Return [X, Y] of the center of cell containing provided text 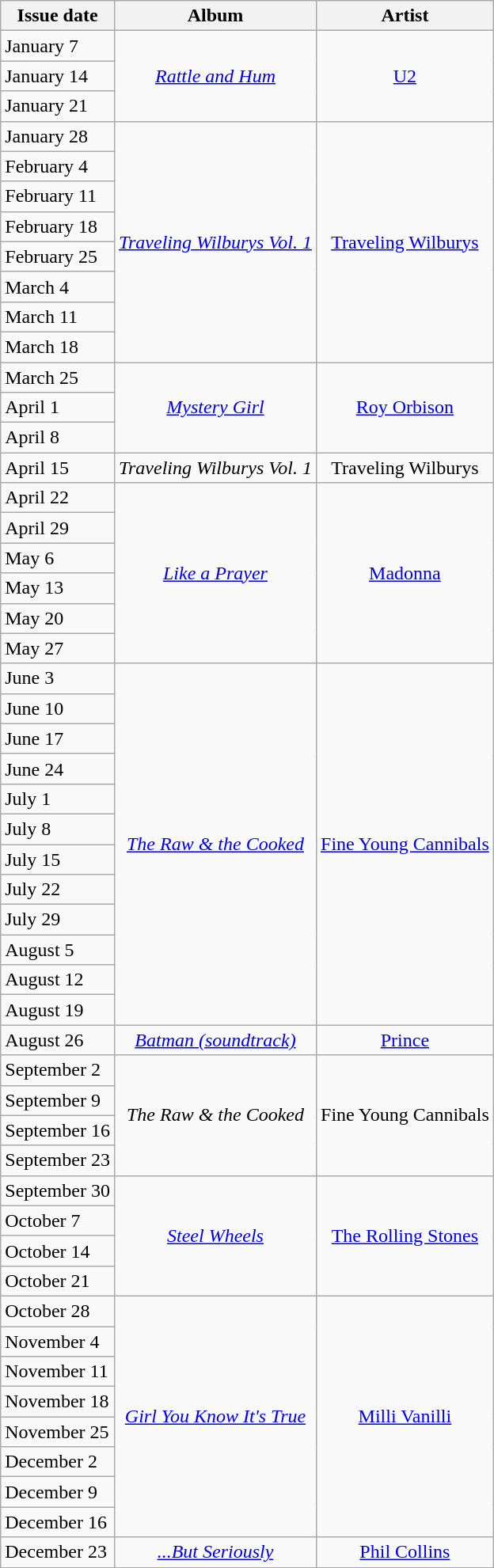
U2 [405, 76]
Phil Collins [405, 1552]
July 22 [58, 890]
November 18 [58, 1402]
December 23 [58, 1552]
February 25 [58, 256]
December 9 [58, 1492]
September 23 [58, 1160]
The Rolling Stones [405, 1236]
August 26 [58, 1040]
December 16 [58, 1522]
April 15 [58, 468]
March 11 [58, 317]
March 18 [58, 347]
Rattle and Hum [215, 76]
October 7 [58, 1221]
January 28 [58, 136]
June 3 [58, 678]
Artist [405, 16]
...But Seriously [215, 1552]
October 21 [58, 1281]
August 19 [58, 1010]
May 13 [58, 588]
July 1 [58, 799]
September 30 [58, 1190]
November 4 [58, 1342]
September 9 [58, 1100]
November 11 [58, 1372]
August 12 [58, 980]
September 16 [58, 1130]
Milli Vanilli [405, 1416]
January 7 [58, 46]
April 8 [58, 438]
Issue date [58, 16]
August 5 [58, 950]
Mystery Girl [215, 408]
Madonna [405, 573]
December 2 [58, 1462]
June 24 [58, 769]
March 25 [58, 378]
January 21 [58, 106]
Roy Orbison [405, 408]
February 18 [58, 226]
Like a Prayer [215, 573]
September 2 [58, 1070]
January 14 [58, 76]
Prince [405, 1040]
July 29 [58, 920]
May 20 [58, 618]
March 4 [58, 287]
Girl You Know It's True [215, 1416]
April 22 [58, 498]
November 25 [58, 1432]
Album [215, 16]
April 1 [58, 408]
April 29 [58, 528]
June 17 [58, 738]
May 6 [58, 558]
May 27 [58, 648]
February 4 [58, 166]
October 28 [58, 1311]
July 8 [58, 829]
February 11 [58, 196]
Steel Wheels [215, 1236]
June 10 [58, 708]
July 15 [58, 859]
October 14 [58, 1251]
Batman (soundtrack) [215, 1040]
